Extract the (x, y) coordinate from the center of the cell holding the provided text.  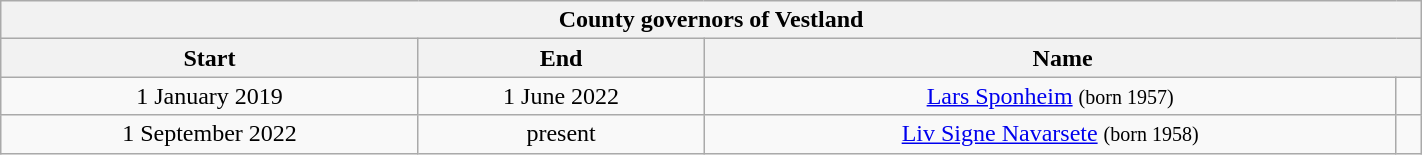
1 September 2022 (210, 134)
Name (1062, 58)
Lars Sponheim (born 1957) (1050, 96)
Liv Signe Navarsete (born 1958) (1050, 134)
present (561, 134)
1 January 2019 (210, 96)
End (561, 58)
1 June 2022 (561, 96)
Start (210, 58)
County governors of Vestland (711, 20)
